Extract the [X, Y] coordinate from the center of the cell holding the provided text.  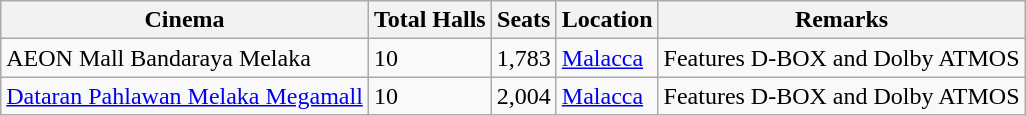
2,004 [524, 96]
Dataran Pahlawan Melaka Megamall [185, 96]
AEON Mall Bandaraya Melaka [185, 58]
Location [607, 20]
Cinema [185, 20]
1,783 [524, 58]
Seats [524, 20]
Remarks [842, 20]
Total Halls [430, 20]
